Pinpoint the cell where the given text exists, returning its [X, Y] midpoint coordinate. 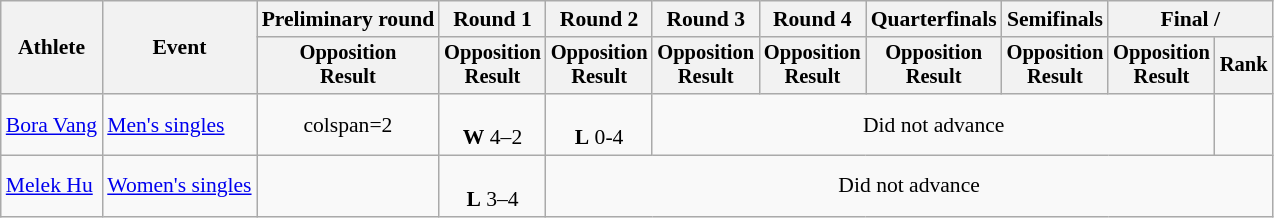
Round 4 [812, 19]
Bora Vang [52, 124]
Men's singles [179, 124]
Rank [1244, 66]
Athlete [52, 48]
colspan=2 [348, 124]
Preliminary round [348, 19]
L 3–4 [492, 186]
Women's singles [179, 186]
Melek Hu [52, 186]
Round 3 [706, 19]
Round 1 [492, 19]
Final / [1190, 19]
Semifinals [1056, 19]
Quarterfinals [934, 19]
Round 2 [600, 19]
L 0-4 [600, 124]
W 4–2 [492, 124]
Event [179, 48]
